Scan for the cell matching the given text and deliver its (x, y) coordinate at center. 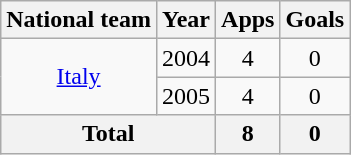
Year (186, 20)
Apps (248, 20)
Goals (315, 20)
2004 (186, 58)
Italy (79, 77)
2005 (186, 96)
Total (108, 134)
National team (79, 20)
8 (248, 134)
